Search for the cell housing the specified text and yield its (x, y) center coordinate. 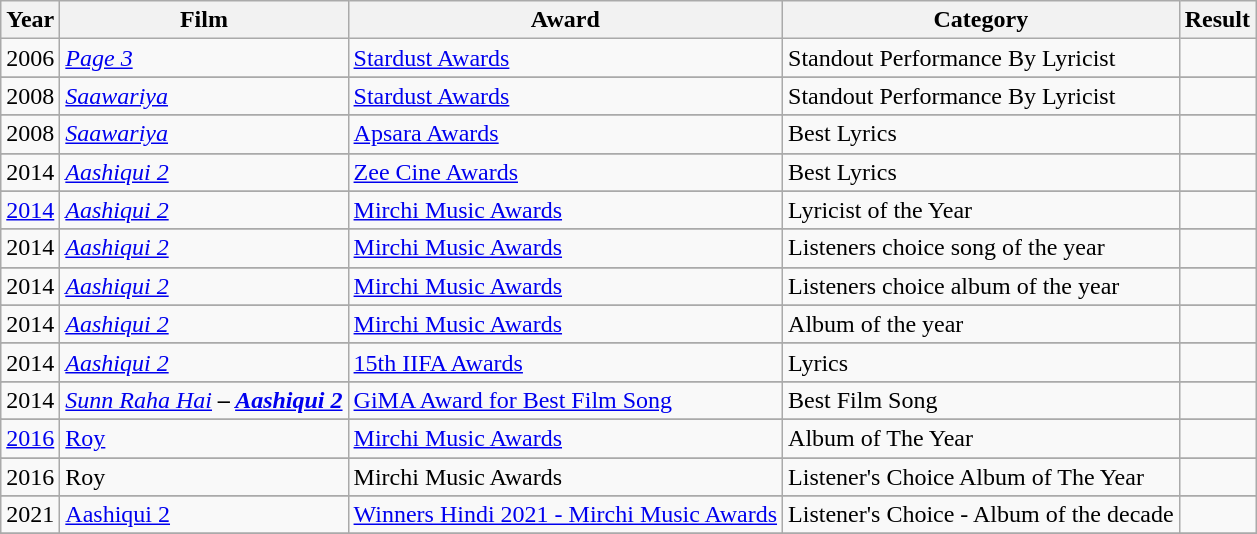
GiMA Award for Best Film Song (566, 400)
Result (1217, 20)
Listeners choice album of the year (982, 286)
Page 3 (204, 58)
Award (566, 20)
Best Film Song (982, 400)
Listener's Choice Album of The Year (982, 477)
Year (30, 20)
Lyricist of the Year (982, 210)
Category (982, 20)
Apsara Awards (566, 134)
2021 (30, 515)
Listener's Choice - Album of the decade (982, 515)
Sunn Raha Hai – Aashiqui 2 (204, 400)
2006 (30, 58)
15th IIFA Awards (566, 362)
Lyrics (982, 362)
Film (204, 20)
Zee Cine Awards (566, 172)
Album of the year (982, 324)
Winners Hindi 2021 - Mirchi Music Awards (566, 515)
Listeners choice song of the year (982, 248)
Album of The Year (982, 438)
